Return the [X, Y] coordinate for the center point of the cell that contains the specified text.  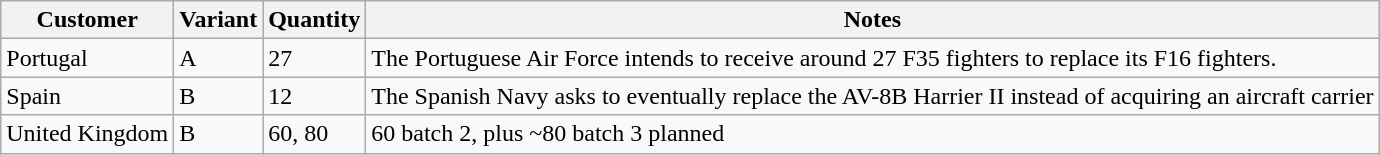
12 [314, 96]
The Spanish Navy asks to eventually replace the AV-8B Harrier II instead of acquiring an aircraft carrier [872, 96]
Notes [872, 20]
United Kingdom [88, 134]
60, 80 [314, 134]
Customer [88, 20]
The Portuguese Air Force intends to receive around 27 F35 fighters to replace its F16 fighters. [872, 58]
A [218, 58]
Variant [218, 20]
Quantity [314, 20]
Portugal [88, 58]
27 [314, 58]
Spain [88, 96]
60 batch 2, plus ~80 batch 3 planned [872, 134]
